Extract the [X, Y] coordinate from the center of the cell holding the provided text.  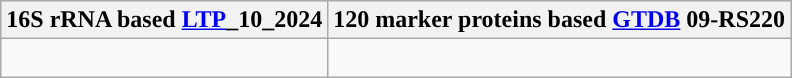
120 marker proteins based GTDB 09-RS220 [560, 20]
16S rRNA based LTP_10_2024 [164, 20]
